Return [x, y] of the center of cell containing provided text 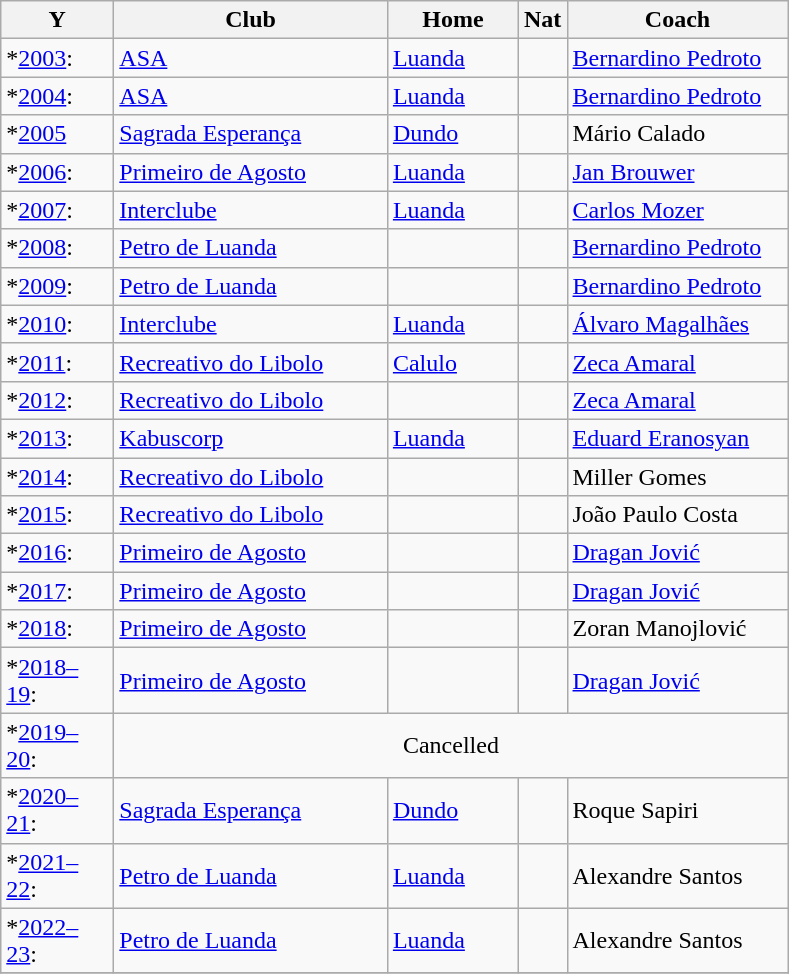
Coach [678, 20]
*2014: [58, 477]
*2019–20: [58, 746]
*2013: [58, 438]
João Paulo Costa [678, 515]
Eduard Eranosyan [678, 438]
Y [58, 20]
*2016: [58, 553]
*2010: [58, 324]
Zoran Manojlović [678, 629]
Cancelled [451, 746]
*2011: [58, 362]
Club [251, 20]
Home [452, 20]
Nat [542, 20]
Carlos Mozer [678, 210]
Calulo [452, 362]
*2015: [58, 515]
*2018–19: [58, 680]
*2018: [58, 629]
*2017: [58, 591]
Jan Brouwer [678, 172]
*2006: [58, 172]
*2007: [58, 210]
*2021–22: [58, 876]
Roque Sapiri [678, 810]
*2004: [58, 96]
*2009: [58, 286]
Mário Calado [678, 134]
Miller Gomes [678, 477]
*2020–21: [58, 810]
Álvaro Magalhães [678, 324]
*2003: [58, 58]
*2022–23: [58, 940]
Kabuscorp [251, 438]
*2012: [58, 400]
*2005 [58, 134]
*2008: [58, 248]
